Search for the cell housing the specified text and yield its [X, Y] center coordinate. 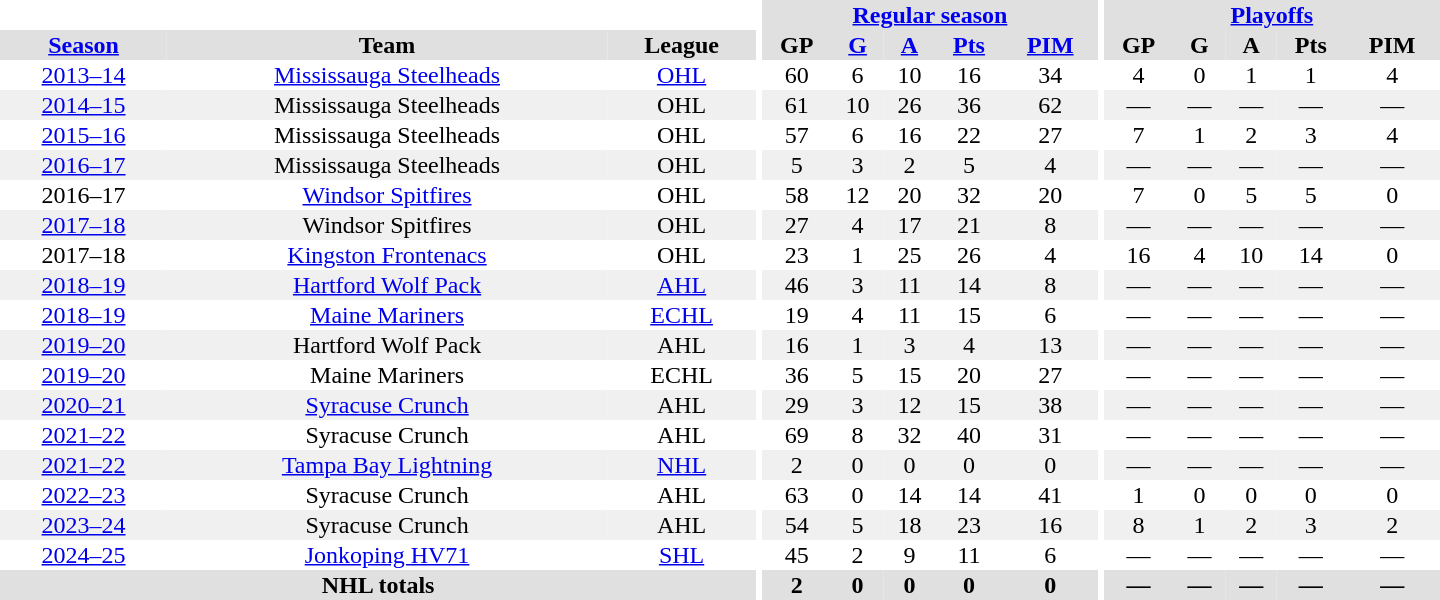
2023–24 [84, 525]
Season [84, 45]
2024–25 [84, 555]
61 [797, 105]
2014–15 [84, 105]
Kingston Frontenacs [387, 255]
9 [910, 555]
62 [1050, 105]
2013–14 [84, 75]
League [682, 45]
Jonkoping HV71 [387, 555]
Regular season [930, 15]
2015–16 [84, 135]
41 [1050, 495]
NHL totals [378, 585]
57 [797, 135]
18 [910, 525]
Team [387, 45]
17 [910, 225]
NHL [682, 465]
31 [1050, 435]
58 [797, 195]
60 [797, 75]
29 [797, 405]
SHL [682, 555]
19 [797, 315]
63 [797, 495]
54 [797, 525]
22 [968, 135]
Playoffs [1272, 15]
69 [797, 435]
13 [1050, 345]
45 [797, 555]
40 [968, 435]
38 [1050, 405]
Tampa Bay Lightning [387, 465]
21 [968, 225]
34 [1050, 75]
2022–23 [84, 495]
46 [797, 285]
2020–21 [84, 405]
25 [910, 255]
